Search for the cell housing the specified text and yield its (x, y) center coordinate. 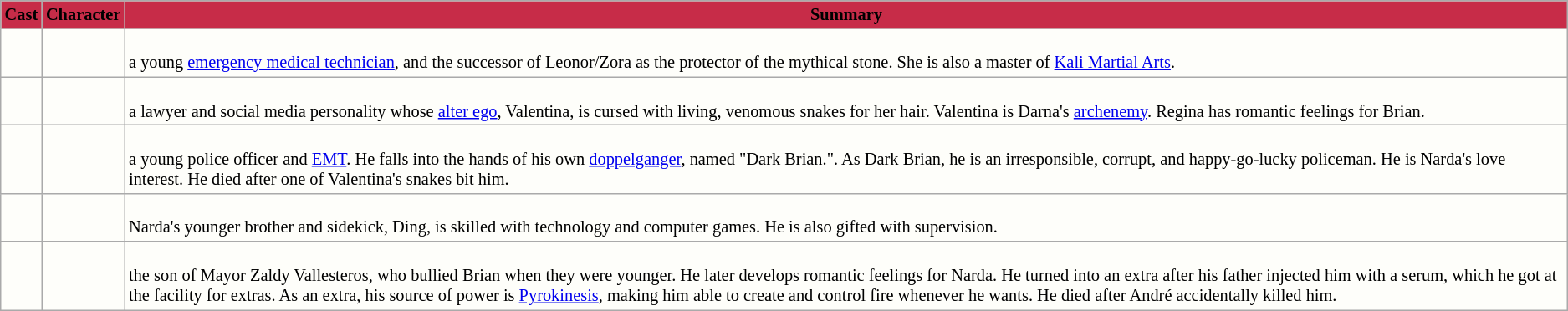
Narda's younger brother and sidekick, Ding, is skilled with technology and computer games. He is also gifted with supervision. (846, 217)
Summary (846, 14)
Cast (22, 14)
Character (84, 14)
